Return (X, Y) of the center of cell containing provided text 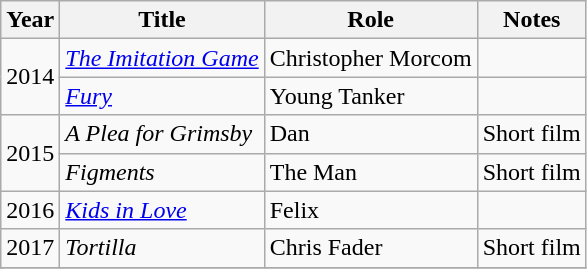
Young Tanker (370, 96)
Dan (370, 134)
Fury (162, 96)
Tortilla (162, 248)
Kids in Love (162, 210)
2017 (30, 248)
Figments (162, 172)
Title (162, 20)
2015 (30, 153)
The Imitation Game (162, 58)
Year (30, 20)
Role (370, 20)
2014 (30, 77)
A Plea for Grimsby (162, 134)
2016 (30, 210)
Christopher Morcom (370, 58)
Chris Fader (370, 248)
Felix (370, 210)
Notes (532, 20)
The Man (370, 172)
